Determine the (X, Y) coordinate at the center of the cell enclosing the given text.  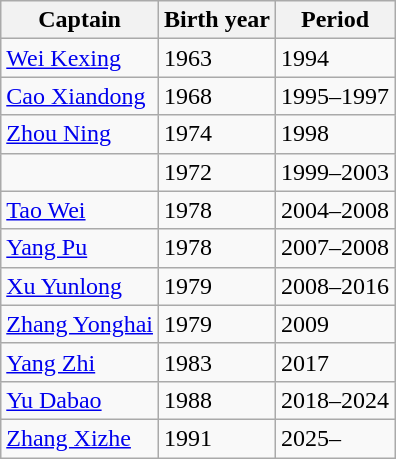
Yang Zhi (80, 362)
Wei Kexing (80, 58)
Zhang Yonghai (80, 324)
1983 (216, 362)
Birth year (216, 20)
1974 (216, 134)
Period (336, 20)
2008–2016 (336, 286)
Xu Yunlong (80, 286)
1991 (216, 438)
Zhang Xizhe (80, 438)
Yang Pu (80, 248)
1998 (336, 134)
1963 (216, 58)
2017 (336, 362)
Yu Dabao (80, 400)
Cao Xiandong (80, 96)
2009 (336, 324)
2025– (336, 438)
1995–1997 (336, 96)
2018–2024 (336, 400)
1968 (216, 96)
2007–2008 (336, 248)
2004–2008 (336, 210)
Zhou Ning (80, 134)
1972 (216, 172)
Tao Wei (80, 210)
1994 (336, 58)
1999–2003 (336, 172)
Captain (80, 20)
1988 (216, 400)
